Locate the cell with the specified text and output its [X, Y] center coordinate. 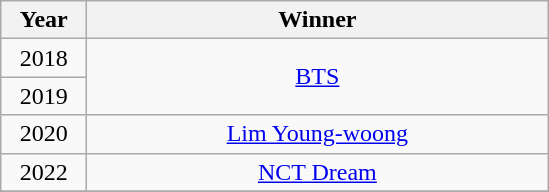
2018 [44, 58]
2019 [44, 96]
2020 [44, 134]
BTS [318, 77]
Winner [318, 20]
NCT Dream [318, 172]
2022 [44, 172]
Lim Young-woong [318, 134]
Year [44, 20]
